Detect which cell encompasses the target text, then output its [x, y] center coordinate. 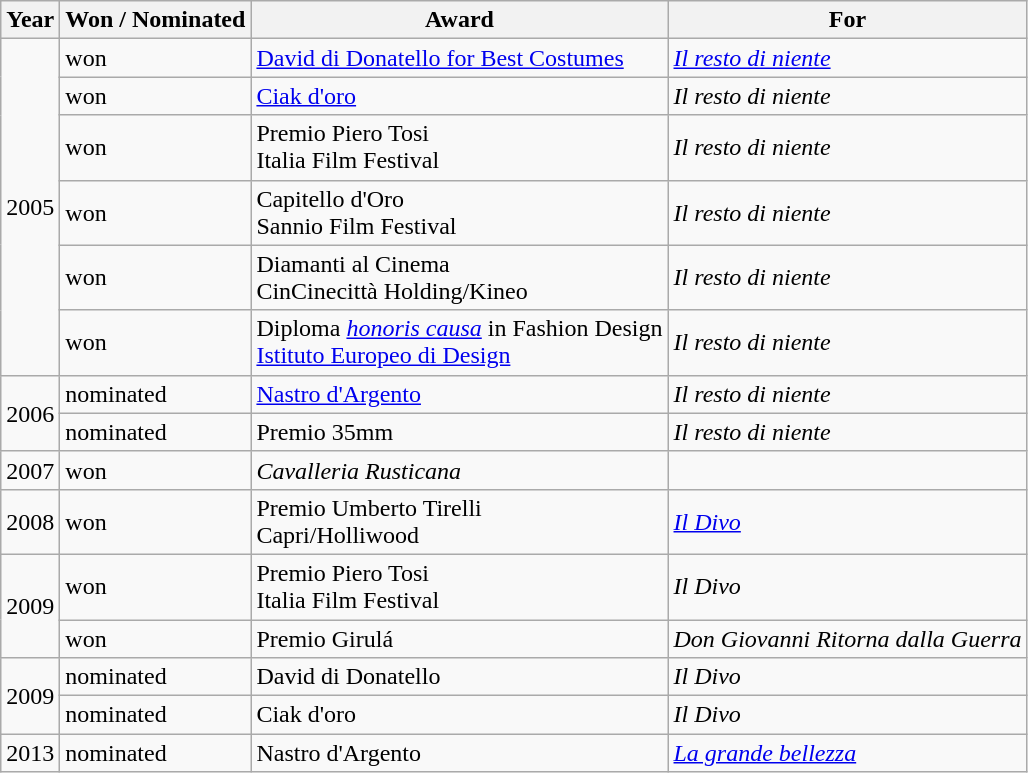
2013 [30, 753]
2008 [30, 522]
Premio Girulá [460, 639]
2005 [30, 207]
La grande bellezza [848, 753]
Diploma honoris causa in Fashion Design Istituto Europeo di Design [460, 342]
2007 [30, 470]
Diamanti al Cinema CinCinecittà Holding/Kineo [460, 278]
Won / Nominated [156, 20]
Capitello d'Oro Sannio Film Festival [460, 212]
Year [30, 20]
Cavalleria Rusticana [460, 470]
Award [460, 20]
David di Donatello [460, 677]
2006 [30, 413]
Premio 35mm [460, 432]
For [848, 20]
Don Giovanni Ritorna dalla Guerra [848, 639]
David di Donatello for Best Costumes [460, 58]
Premio Umberto Tirelli Capri/Holliwood [460, 522]
